Identify which cell holds the provided text, then report its (X, Y) central coordinate. 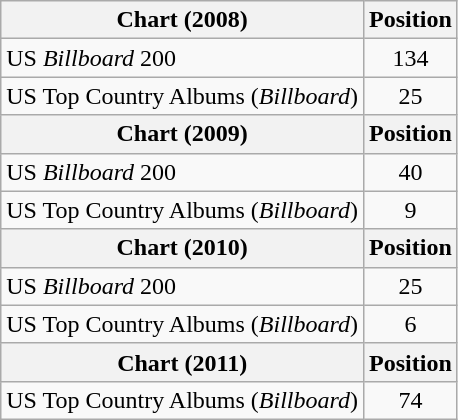
Chart (2008) (182, 20)
6 (411, 324)
134 (411, 58)
40 (411, 172)
Chart (2011) (182, 362)
Chart (2009) (182, 134)
9 (411, 210)
Chart (2010) (182, 248)
74 (411, 400)
